Detect which cell encompasses the target text, then output its (X, Y) center coordinate. 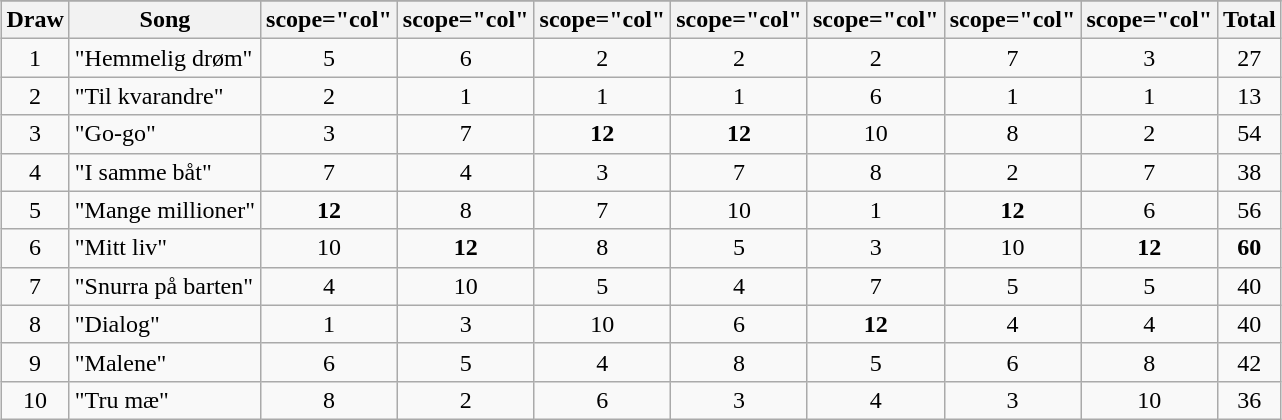
Total (1250, 20)
27 (1250, 58)
"Tru mæ" (164, 400)
"Mange millioner" (164, 210)
"Snurra på barten" (164, 286)
60 (1250, 248)
Draw (35, 20)
"I samme båt" (164, 172)
Song (164, 20)
13 (1250, 96)
36 (1250, 400)
9 (35, 362)
"Dialog" (164, 324)
"Go-go" (164, 134)
38 (1250, 172)
42 (1250, 362)
"Hemmelig drøm" (164, 58)
54 (1250, 134)
56 (1250, 210)
"Malene" (164, 362)
"Til kvarandre" (164, 96)
"Mitt liv" (164, 248)
